Return [x, y] of the center of cell containing provided text 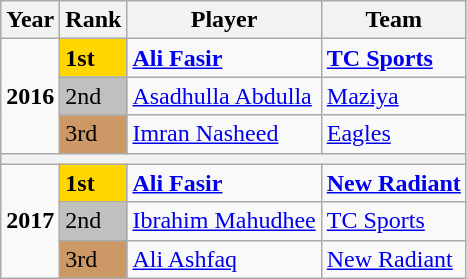
Team [394, 20]
Eagles [394, 134]
Player [224, 20]
Ali Ashfaq [224, 259]
Maziya [394, 96]
Year [30, 20]
Imran Nasheed [224, 134]
Asadhulla Abdulla [224, 96]
2016 [30, 96]
Rank [94, 20]
Ibrahim Mahudhee [224, 221]
2017 [30, 221]
